Return the [x, y] coordinate for the center point of the cell that contains the specified text.  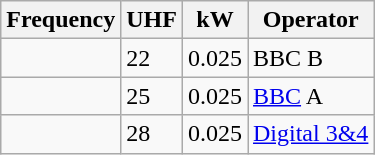
BBC B [311, 58]
22 [152, 58]
UHF [152, 20]
Operator [311, 20]
Digital 3&4 [311, 134]
kW [214, 20]
BBC A [311, 96]
Frequency [61, 20]
28 [152, 134]
25 [152, 96]
